Detect which cell encompasses the target text, then output its (X, Y) center coordinate. 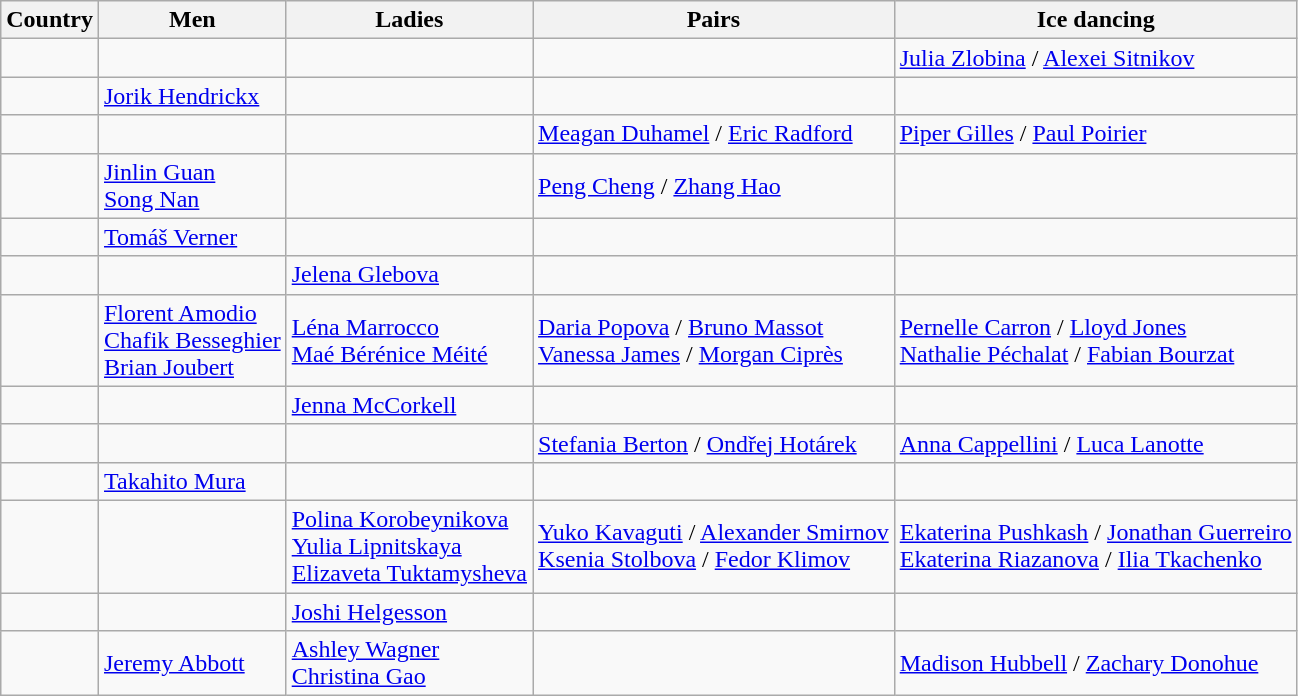
Jeremy Abbott (192, 664)
Jelena Glebova (409, 275)
Florent Amodio Chafik Besseghier Brian Joubert (192, 340)
Ice dancing (1096, 20)
Country (50, 20)
Jinlin Guan Song Nan (192, 186)
Anna Cappellini / Luca Lanotte (1096, 443)
Madison Hubbell / Zachary Donohue (1096, 664)
Joshi Helgesson (409, 611)
Yuko Kavaguti / Alexander Smirnov Ksenia Stolbova / Fedor Klimov (714, 546)
Peng Cheng / Zhang Hao (714, 186)
Jenna McCorkell (409, 405)
Daria Popova / Bruno Massot Vanessa James / Morgan Ciprès (714, 340)
Takahito Mura (192, 481)
Stefania Berton / Ondřej Hotárek (714, 443)
Léna Marrocco Maé Bérénice Méité (409, 340)
Pairs (714, 20)
Pernelle Carron / Lloyd Jones Nathalie Péchalat / Fabian Bourzat (1096, 340)
Polina Korobeynikova Yulia Lipnitskaya Elizaveta Tuktamysheva (409, 546)
Men (192, 20)
Tomáš Verner (192, 237)
Ladies (409, 20)
Ashley Wagner Christina Gao (409, 664)
Julia Zlobina / Alexei Sitnikov (1096, 58)
Ekaterina Pushkash / Jonathan Guerreiro Ekaterina Riazanova / Ilia Tkachenko (1096, 546)
Piper Gilles / Paul Poirier (1096, 134)
Jorik Hendrickx (192, 96)
Meagan Duhamel / Eric Radford (714, 134)
